Find where the given text appears and provide that cell's center as [X, Y] coordinate. 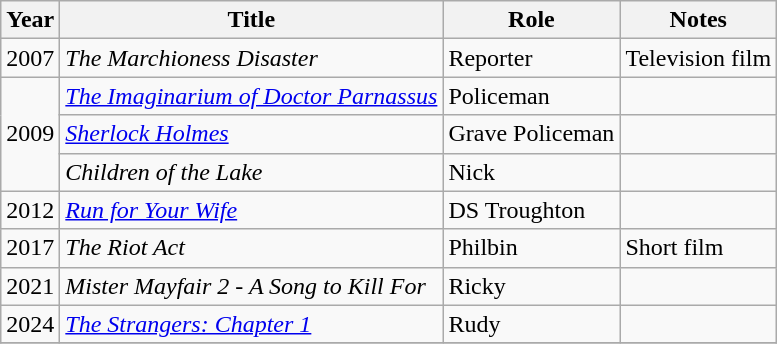
The Riot Act [252, 248]
The Imaginarium of Doctor Parnassus [252, 96]
Short film [698, 248]
Reporter [532, 58]
Mister Mayfair 2 - A Song to Kill For [252, 286]
Rudy [532, 324]
DS Troughton [532, 210]
Ricky [532, 286]
2009 [30, 134]
2012 [30, 210]
Children of the Lake [252, 172]
2024 [30, 324]
Grave Policeman [532, 134]
The Marchioness Disaster [252, 58]
Philbin [532, 248]
Year [30, 20]
2007 [30, 58]
Television film [698, 58]
Notes [698, 20]
Policeman [532, 96]
Run for Your Wife [252, 210]
Nick [532, 172]
The Strangers: Chapter 1 [252, 324]
Sherlock Holmes [252, 134]
2017 [30, 248]
2021 [30, 286]
Role [532, 20]
Title [252, 20]
